From the cell containing the given text, extract its center point as (x, y) coordinate. 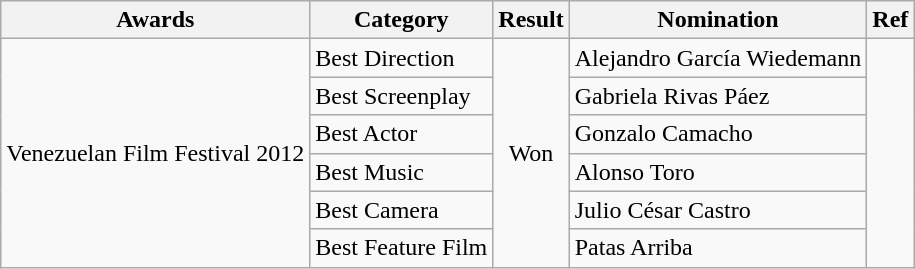
Best Screenplay (402, 96)
Best Direction (402, 58)
Alejandro García Wiedemann (718, 58)
Result (531, 20)
Venezuelan Film Festival 2012 (156, 153)
Gabriela Rivas Páez (718, 96)
Alonso Toro (718, 172)
Won (531, 153)
Julio César Castro (718, 210)
Category (402, 20)
Ref (890, 20)
Gonzalo Camacho (718, 134)
Best Music (402, 172)
Patas Arriba (718, 248)
Best Camera (402, 210)
Best Feature Film (402, 248)
Awards (156, 20)
Best Actor (402, 134)
Nomination (718, 20)
